Identify which cell holds the provided text, then report its [x, y] central coordinate. 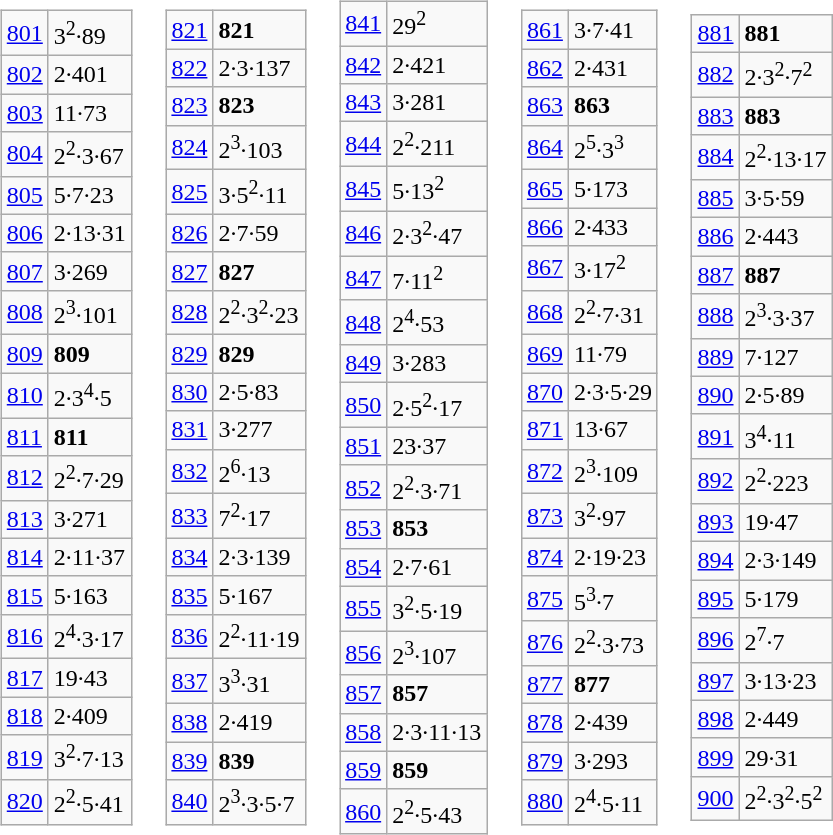
816 [24, 636]
805 [24, 195]
24·3·17 [90, 636]
2·439 [612, 722]
24·53 [437, 322]
900 [716, 798]
824 [190, 148]
804 [24, 154]
874 [544, 557]
807 [24, 271]
3·5·59 [786, 198]
836 [190, 636]
860 [364, 812]
838 [190, 722]
3·283 [437, 364]
884 [716, 158]
5·7·23 [90, 195]
2·401 [90, 75]
2·7·59 [259, 233]
2·3·139 [259, 557]
2·409 [90, 716]
22·32·23 [259, 312]
29·31 [786, 757]
892 [716, 482]
885 [716, 198]
864 [544, 148]
22·32·52 [786, 798]
2·421 [437, 65]
11·73 [90, 113]
842 [364, 65]
26·13 [259, 472]
3·271 [90, 519]
896 [716, 640]
819 [24, 758]
893 [716, 522]
831 [190, 430]
849 [364, 364]
22·11·19 [259, 636]
34·11 [786, 436]
2·449 [786, 719]
22·7·29 [90, 478]
878 [544, 722]
292 [437, 24]
835 [190, 595]
871 [544, 430]
846 [364, 234]
852 [364, 488]
11·79 [612, 354]
27·7 [786, 640]
861 [544, 30]
7·112 [437, 278]
875 [544, 598]
22·3·67 [90, 154]
895 [716, 599]
850 [364, 406]
33·31 [259, 682]
22·5·41 [90, 802]
872 [544, 472]
818 [24, 716]
3·269 [90, 271]
833 [190, 516]
72·17 [259, 516]
32·97 [612, 516]
2·5·89 [786, 395]
23·107 [437, 654]
854 [364, 567]
7·127 [786, 357]
5·173 [612, 189]
876 [544, 644]
801 [24, 34]
837 [190, 682]
867 [544, 268]
890 [716, 395]
23·103 [259, 148]
23·3·5·7 [259, 802]
844 [364, 144]
862 [544, 68]
24·5·11 [612, 802]
869 [544, 354]
828 [190, 312]
812 [24, 478]
825 [190, 192]
2·34·5 [90, 396]
813 [24, 519]
5·167 [259, 595]
3·52·11 [259, 192]
22·5·43 [437, 812]
2·419 [259, 722]
2·7·61 [437, 567]
2·3·11·13 [437, 732]
2·32·47 [437, 234]
889 [716, 357]
832 [190, 472]
865 [544, 189]
882 [716, 74]
25·33 [612, 148]
22·223 [786, 482]
866 [544, 227]
894 [716, 561]
2·443 [786, 237]
840 [190, 802]
822 [190, 68]
810 [24, 396]
2·3·137 [259, 68]
3·13·23 [786, 681]
5·163 [90, 595]
3·7·41 [612, 30]
897 [716, 681]
803 [24, 113]
53·7 [612, 598]
32·7·13 [90, 758]
851 [364, 446]
868 [544, 312]
3·277 [259, 430]
32·5·19 [437, 608]
5·132 [437, 188]
899 [716, 757]
820 [24, 802]
834 [190, 557]
23·101 [90, 312]
817 [24, 678]
3·293 [612, 761]
2·5·83 [259, 392]
856 [364, 654]
2·3·149 [786, 561]
891 [716, 436]
848 [364, 322]
22·211 [437, 144]
841 [364, 24]
23·37 [437, 446]
880 [544, 802]
2·433 [612, 227]
888 [716, 316]
2·13·31 [90, 233]
898 [716, 719]
22·3·71 [437, 488]
13·67 [612, 430]
2·32·72 [786, 74]
806 [24, 233]
858 [364, 732]
870 [544, 392]
2·52·17 [437, 406]
22·13·17 [786, 158]
32·89 [90, 34]
23·3·37 [786, 316]
879 [544, 761]
830 [190, 392]
2·19·23 [612, 557]
19·43 [90, 678]
5·179 [786, 599]
845 [364, 188]
802 [24, 75]
873 [544, 516]
2·11·37 [90, 557]
843 [364, 103]
22·7·31 [612, 312]
23·109 [612, 472]
808 [24, 312]
826 [190, 233]
886 [716, 237]
19·47 [786, 522]
3·281 [437, 103]
847 [364, 278]
815 [24, 595]
22·3·73 [612, 644]
3·172 [612, 268]
814 [24, 557]
2·3·5·29 [612, 392]
855 [364, 608]
2·431 [612, 68]
